Locate the cell with the specified text and output its (x, y) center coordinate. 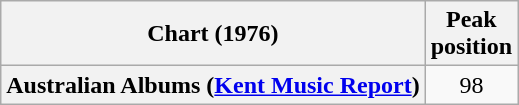
Chart (1976) (213, 34)
Peakposition (471, 34)
Australian Albums (Kent Music Report) (213, 85)
98 (471, 85)
